Capture the cell that displays the provided text and extract its [x, y] central coordinate. 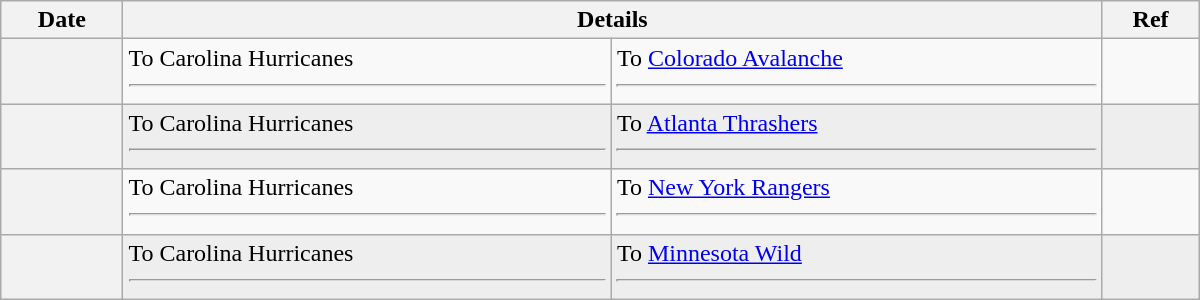
To Colorado Avalanche [856, 72]
Ref [1150, 20]
Details [612, 20]
Date [62, 20]
To New York Rangers [856, 202]
To Minnesota Wild [856, 266]
To Atlanta Thrashers [856, 136]
